Search for the cell housing the specified text and yield its (x, y) center coordinate. 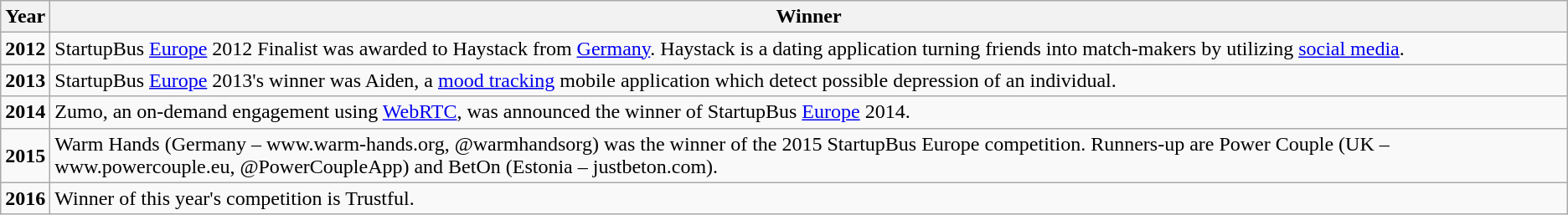
Winner of this year's competition is Trustful. (809, 198)
2014 (25, 112)
Winner (809, 17)
Zumo, an on-demand engagement using WebRTC, was announced the winner of StartupBus Europe 2014. (809, 112)
Year (25, 17)
2013 (25, 80)
2012 (25, 49)
2016 (25, 198)
2015 (25, 156)
StartupBus Europe 2013's winner was Aiden, a mood tracking mobile application which detect possible depression of an individual. (809, 80)
